Output the (X, Y) coordinate of the center of the cell containing the given text.  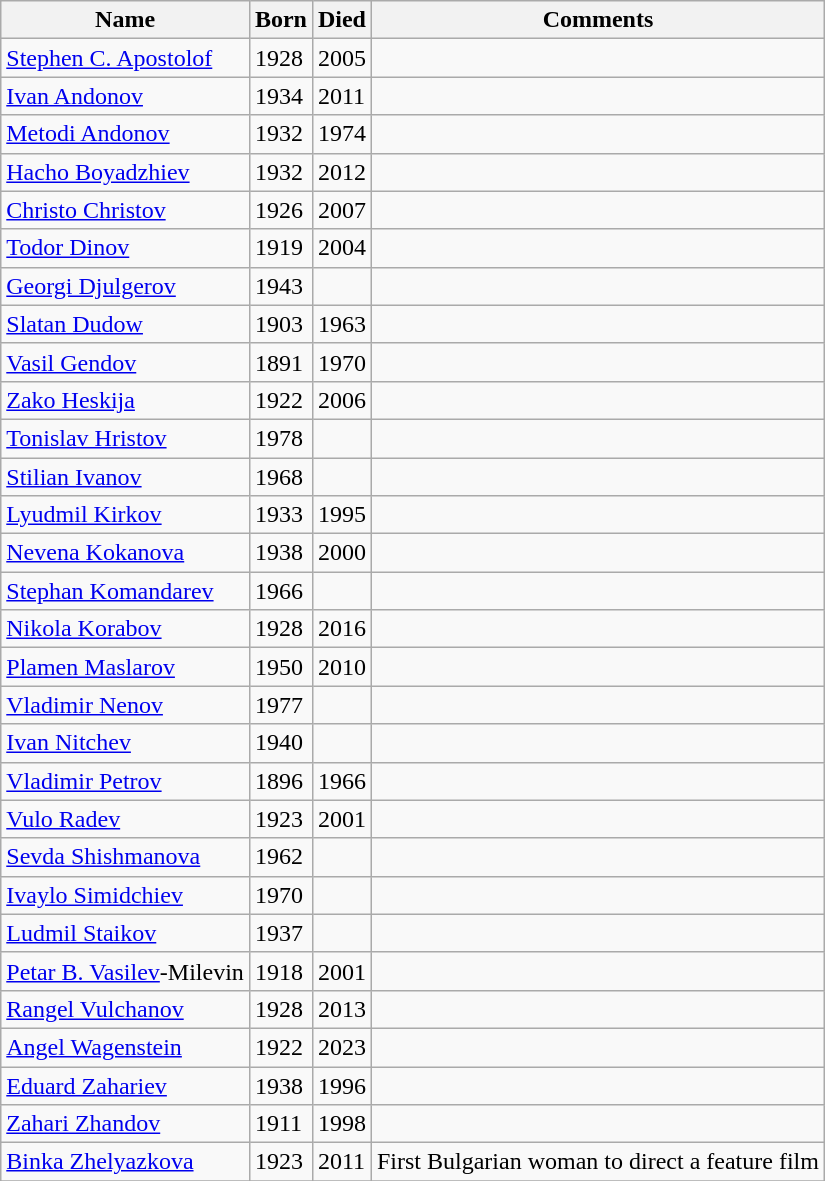
1940 (280, 743)
Lyudmil Kirkov (126, 515)
Sevda Shishmanova (126, 857)
1998 (342, 1124)
Binka Zhelyazkova (126, 1162)
Eduard Zahariev (126, 1085)
1896 (280, 781)
1943 (280, 286)
1937 (280, 933)
Ivaylo Simidchiev (126, 895)
1911 (280, 1124)
Nikola Korabov (126, 629)
Vladimir Petrov (126, 781)
2012 (342, 172)
Zako Heskija (126, 400)
2010 (342, 667)
1891 (280, 362)
1968 (280, 477)
Rangel Vulchanov (126, 1009)
Vasil Gendov (126, 362)
1919 (280, 248)
1977 (280, 705)
1950 (280, 667)
Stilian Ivanov (126, 477)
1933 (280, 515)
Born (280, 20)
1903 (280, 324)
Angel Wagenstein (126, 1047)
2007 (342, 210)
Todor Dinov (126, 248)
1978 (280, 438)
Died (342, 20)
Ivan Andonov (126, 96)
Nevena Kokanova (126, 553)
Hacho Boyadzhiev (126, 172)
Tonislav Hristov (126, 438)
Georgi Djulgerov (126, 286)
2016 (342, 629)
1974 (342, 134)
1995 (342, 515)
Comments (598, 20)
Slatan Dudow (126, 324)
1962 (280, 857)
Vladimir Nenov (126, 705)
2023 (342, 1047)
1934 (280, 96)
2013 (342, 1009)
Stephen C. Apostolof (126, 58)
2005 (342, 58)
Name (126, 20)
Christo Christov (126, 210)
2006 (342, 400)
Plamen Maslarov (126, 667)
Vulo Radev (126, 819)
1996 (342, 1085)
1963 (342, 324)
Metodi Andonov (126, 134)
First Bulgarian woman to direct a feature film (598, 1162)
2004 (342, 248)
Ludmil Staikov (126, 933)
1926 (280, 210)
Petar B. Vasilev-Milevin (126, 971)
Ivan Nitchev (126, 743)
Zahari Zhandov (126, 1124)
1918 (280, 971)
Stephan Komandarev (126, 591)
2000 (342, 553)
